Extract the [X, Y] coordinate from the center of the cell holding the provided text.  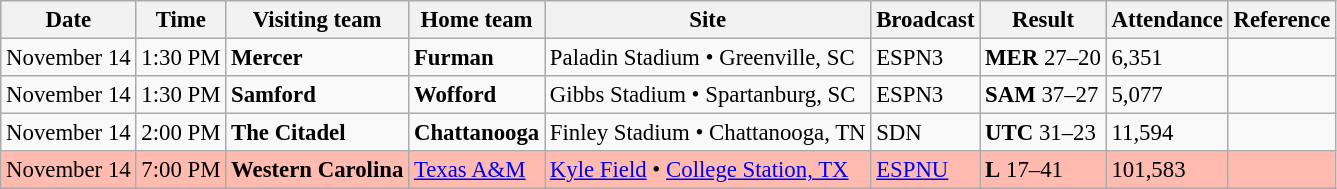
Home team [477, 20]
Broadcast [926, 20]
UTC 31–23 [1043, 133]
Western Carolina [318, 170]
Chattanooga [477, 133]
Gibbs Stadium • Spartanburg, SC [708, 95]
Furman [477, 58]
ESPNU [926, 170]
5,077 [1167, 95]
Site [708, 20]
101,583 [1167, 170]
SAM 37–27 [1043, 95]
The Citadel [318, 133]
L 17–41 [1043, 170]
6,351 [1167, 58]
Time [181, 20]
Samford [318, 95]
MER 27–20 [1043, 58]
Paladin Stadium • Greenville, SC [708, 58]
7:00 PM [181, 170]
Texas A&M [477, 170]
2:00 PM [181, 133]
SDN [926, 133]
Date [68, 20]
Reference [1282, 20]
Wofford [477, 95]
11,594 [1167, 133]
Mercer [318, 58]
Kyle Field • College Station, TX [708, 170]
Finley Stadium • Chattanooga, TN [708, 133]
Visiting team [318, 20]
Attendance [1167, 20]
Result [1043, 20]
